Extract the (x, y) coordinate from the center of the cell holding the provided text.  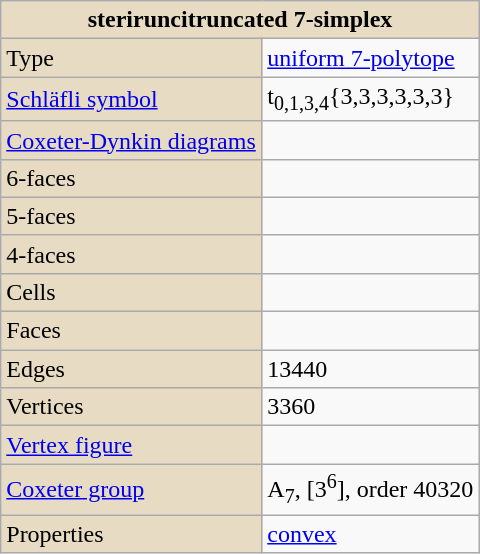
uniform 7-polytope (370, 58)
Faces (132, 331)
Properties (132, 534)
13440 (370, 369)
Coxeter group (132, 490)
convex (370, 534)
6-faces (132, 178)
5-faces (132, 216)
Coxeter-Dynkin diagrams (132, 140)
steriruncitruncated 7-simplex (240, 20)
4-faces (132, 254)
3360 (370, 407)
Cells (132, 292)
Vertex figure (132, 445)
t0,1,3,4{3,3,3,3,3,3} (370, 99)
Edges (132, 369)
Vertices (132, 407)
A7, [36], order 40320 (370, 490)
Schläfli symbol (132, 99)
Type (132, 58)
